Return the [x, y] coordinate for the center point of the cell that contains the specified text.  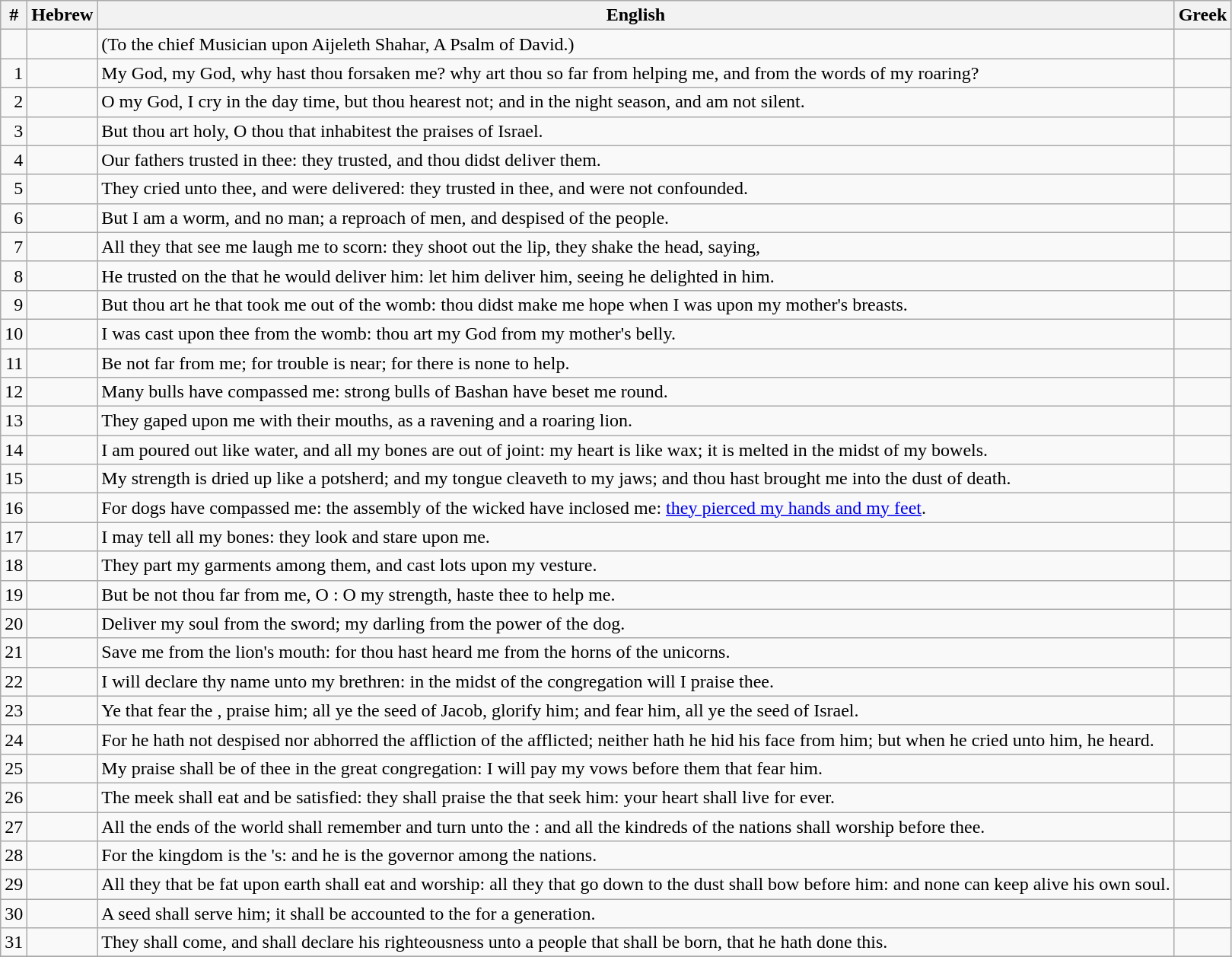
16 [14, 508]
8 [14, 276]
(To the chief Musician upon Aijeleth Shahar, A Psalm of David.) [636, 44]
Greek [1202, 15]
Deliver my soul from the sword; my darling from the power of the dog. [636, 624]
22 [14, 681]
They gaped upon me with their mouths, as a ravening and a roaring lion. [636, 421]
13 [14, 421]
But thou art holy, O thou that inhabitest the praises of Israel. [636, 131]
All the ends of the world shall remember and turn unto the : and all the kindreds of the nations shall worship before thee. [636, 826]
I may tell all my bones: they look and stare upon me. [636, 537]
Be not far from me; for trouble is near; for there is none to help. [636, 363]
Our fathers trusted in thee: they trusted, and thou didst deliver them. [636, 160]
28 [14, 856]
29 [14, 885]
They shall come, and shall declare his righteousness unto a people that shall be born, that he hath done this. [636, 943]
21 [14, 652]
My strength is dried up like a potsherd; and my tongue cleaveth to my jaws; and thou hast brought me into the dust of death. [636, 479]
Ye that fear the , praise him; all ye the seed of Jacob, glorify him; and fear him, all ye the seed of Israel. [636, 710]
My praise shall be of thee in the great congregation: I will pay my vows before them that fear him. [636, 768]
31 [14, 943]
I was cast upon thee from the womb: thou art my God from my mother's belly. [636, 333]
I will declare thy name unto my brethren: in the midst of the congregation will I praise thee. [636, 681]
He trusted on the that he would deliver him: let him deliver him, seeing he delighted in him. [636, 276]
They cried unto thee, and were delivered: they trusted in thee, and were not confounded. [636, 189]
26 [14, 797]
Hebrew [62, 15]
1 [14, 73]
O my God, I cry in the day time, but thou hearest not; and in the night season, and am not silent. [636, 102]
All they that be fat upon earth shall eat and worship: all they that go down to the dust shall bow before him: and none can keep alive his own soul. [636, 885]
But thou art he that took me out of the womb: thou didst make me hope when I was upon my mother's breasts. [636, 305]
18 [14, 566]
20 [14, 624]
11 [14, 363]
14 [14, 450]
4 [14, 160]
For he hath not despised nor abhorred the affliction of the afflicted; neither hath he hid his face from him; but when he cried unto him, he heard. [636, 739]
English [636, 15]
19 [14, 595]
I am poured out like water, and all my bones are out of joint: my heart is like wax; it is melted in the midst of my bowels. [636, 450]
17 [14, 537]
For dogs have compassed me: the assembly of the wicked have inclosed me: they pierced my hands and my feet. [636, 508]
But I am a worm, and no man; a reproach of men, and despised of the people. [636, 218]
But be not thou far from me, O : O my strength, haste thee to help me. [636, 595]
My God, my God, why hast thou forsaken me? why art thou so far from helping me, and from the words of my roaring? [636, 73]
23 [14, 710]
# [14, 15]
They part my garments among them, and cast lots upon my vesture. [636, 566]
6 [14, 218]
30 [14, 914]
Many bulls have compassed me: strong bulls of Bashan have beset me round. [636, 392]
3 [14, 131]
7 [14, 247]
The meek shall eat and be satisfied: they shall praise the that seek him: your heart shall live for ever. [636, 797]
All they that see me laugh me to scorn: they shoot out the lip, they shake the head, saying, [636, 247]
A seed shall serve him; it shall be accounted to the for a generation. [636, 914]
5 [14, 189]
For the kingdom is the 's: and he is the governor among the nations. [636, 856]
12 [14, 392]
9 [14, 305]
Save me from the lion's mouth: for thou hast heard me from the horns of the unicorns. [636, 652]
2 [14, 102]
27 [14, 826]
25 [14, 768]
15 [14, 479]
10 [14, 333]
24 [14, 739]
